Output the (X, Y) coordinate of the center of the cell containing the given text.  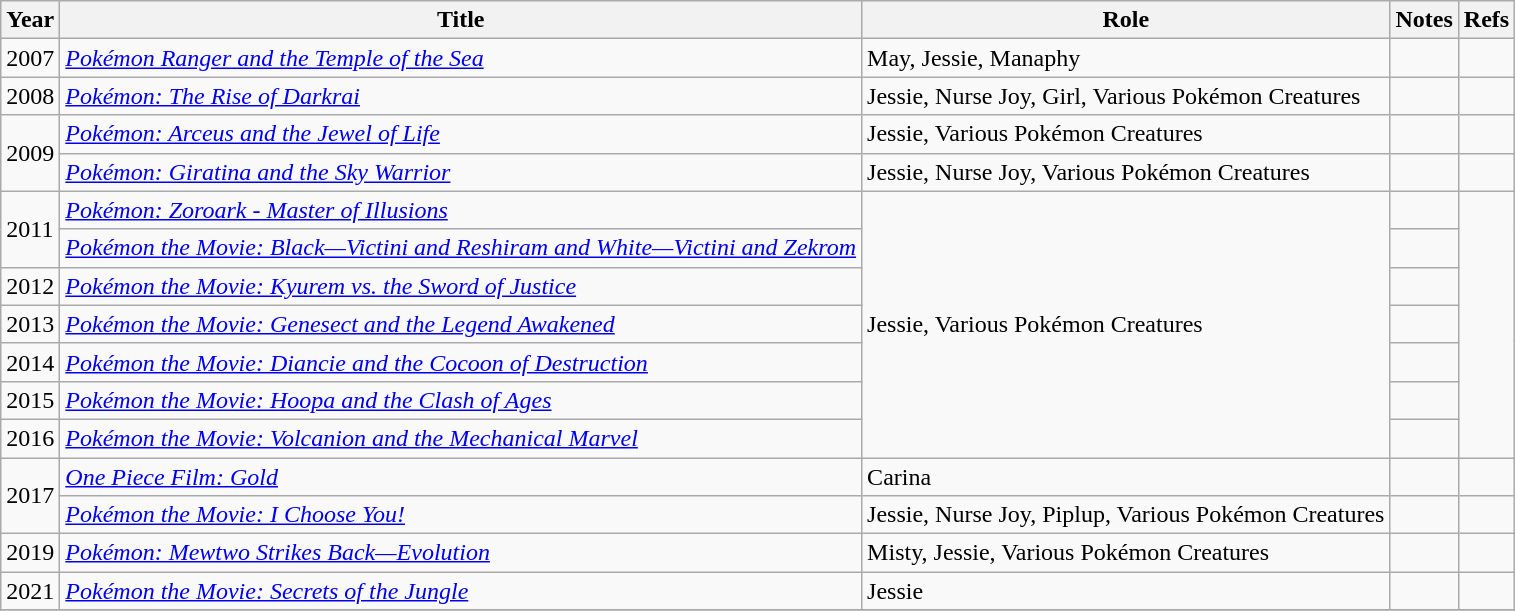
Year (30, 20)
Notes (1424, 20)
Pokémon the Movie: Diancie and the Cocoon of Destruction (461, 362)
Carina (1126, 477)
Pokémon: Zoroark - Master of Illusions (461, 210)
2017 (30, 496)
May, Jessie, Manaphy (1126, 58)
2009 (30, 153)
Pokémon the Movie: Hoopa and the Clash of Ages (461, 400)
Misty, Jessie, Various Pokémon Creatures (1126, 553)
Pokémon the Movie: Secrets of the Jungle (461, 591)
Pokémon the Movie: Kyurem vs. the Sword of Justice (461, 286)
Pokémon: The Rise of Darkrai (461, 96)
Pokémon: Mewtwo Strikes Back—Evolution (461, 553)
Pokémon the Movie: Volcanion and the Mechanical Marvel (461, 438)
2014 (30, 362)
Pokémon the Movie: Genesect and the Legend Awakened (461, 324)
2008 (30, 96)
Pokémon Ranger and the Temple of the Sea (461, 58)
Pokémon: Giratina and the Sky Warrior (461, 172)
2007 (30, 58)
2016 (30, 438)
2021 (30, 591)
One Piece Film: Gold (461, 477)
2011 (30, 229)
Pokémon: Arceus and the Jewel of Life (461, 134)
2013 (30, 324)
2012 (30, 286)
2015 (30, 400)
2019 (30, 553)
Title (461, 20)
Role (1126, 20)
Refs (1486, 20)
Pokémon the Movie: I Choose You! (461, 515)
Jessie (1126, 591)
Pokémon the Movie: Black—Victini and Reshiram and White—Victini and Zekrom (461, 248)
Jessie, Nurse Joy, Various Pokémon Creatures (1126, 172)
Jessie, Nurse Joy, Piplup, Various Pokémon Creatures (1126, 515)
Jessie, Nurse Joy, Girl, Various Pokémon Creatures (1126, 96)
